Return the (X, Y) coordinate for the center point of the cell that contains the specified text.  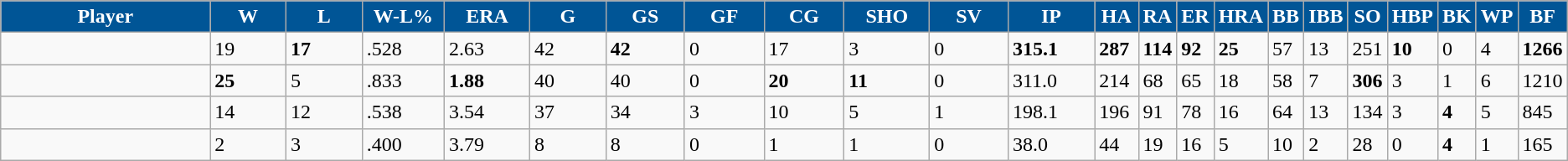
65 (1195, 80)
251 (1367, 49)
BK (1457, 17)
.538 (403, 112)
38.0 (1050, 144)
6 (1497, 80)
315.1 (1050, 49)
3.54 (487, 112)
64 (1287, 112)
1210 (1543, 80)
2.63 (487, 49)
SHO (887, 17)
14 (248, 112)
18 (1240, 80)
GF (724, 17)
845 (1543, 112)
134 (1367, 112)
L (323, 17)
1.88 (487, 80)
BB (1287, 17)
28 (1367, 144)
IP (1050, 17)
Player (106, 17)
3.79 (487, 144)
68 (1158, 80)
78 (1195, 112)
G (568, 17)
RA (1158, 17)
GS (645, 17)
IBB (1326, 17)
SO (1367, 17)
.400 (403, 144)
306 (1367, 80)
20 (804, 80)
WP (1497, 17)
HRA (1240, 17)
196 (1117, 112)
7 (1326, 80)
HA (1117, 17)
SV (969, 17)
.833 (403, 80)
W (248, 17)
11 (887, 80)
W-L% (403, 17)
1266 (1543, 49)
311.0 (1050, 80)
37 (568, 112)
91 (1158, 112)
198.1 (1050, 112)
165 (1543, 144)
114 (1158, 49)
12 (323, 112)
.528 (403, 49)
287 (1117, 49)
214 (1117, 80)
44 (1117, 144)
BF (1543, 17)
58 (1287, 80)
CG (804, 17)
ERA (487, 17)
92 (1195, 49)
HBP (1412, 17)
ER (1195, 17)
34 (645, 112)
57 (1287, 49)
